Scan for the cell matching the given text and deliver its (x, y) coordinate at center. 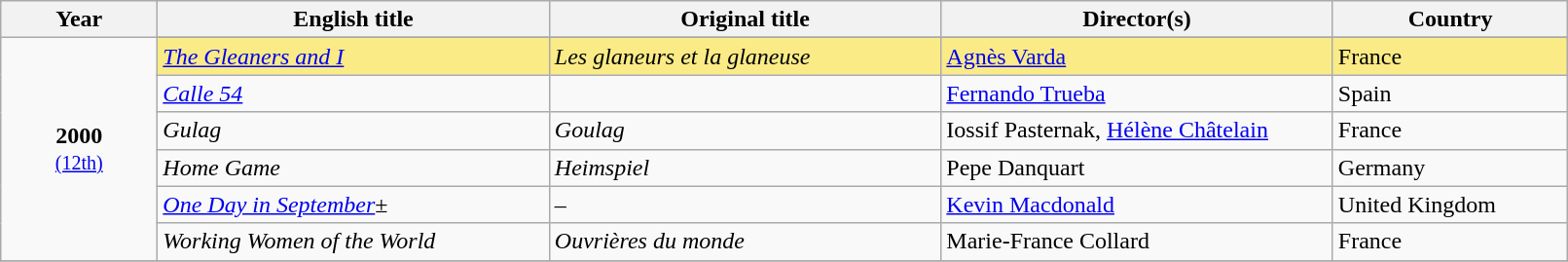
Calle 54 (354, 94)
Germany (1450, 168)
Heimspiel (746, 168)
Gulag (354, 131)
Iossif Pasternak, Hélène Châtelain (1137, 131)
United Kingdom (1450, 205)
Agnès Varda (1137, 56)
Original title (746, 19)
Les glaneurs et la glaneuse (746, 56)
Spain (1450, 94)
Working Women of the World (354, 242)
Year (80, 19)
The Gleaners and I (354, 56)
One Day in September± (354, 205)
Country (1450, 19)
Director(s) (1137, 19)
2000(12th) (80, 149)
Kevin Macdonald (1137, 205)
– (746, 205)
Home Game (354, 168)
Fernando Trueba (1137, 94)
Goulag (746, 131)
Marie-France Collard (1137, 242)
Ouvrières du monde (746, 242)
Pepe Danquart (1137, 168)
English title (354, 19)
